From the cell containing the given text, extract its center point as [X, Y] coordinate. 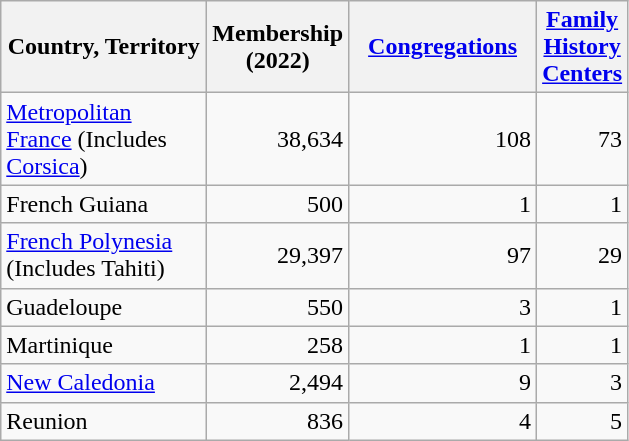
New Caledonia [104, 383]
836 [278, 421]
73 [582, 139]
29 [582, 256]
97 [443, 256]
5 [582, 421]
Martinique [104, 345]
Family History Centers [582, 47]
French Guiana [104, 204]
Congregations [443, 47]
French Polynesia (Includes Tahiti) [104, 256]
550 [278, 307]
258 [278, 345]
2,494 [278, 383]
38,634 [278, 139]
108 [443, 139]
Country, Territory [104, 47]
Membership (2022) [278, 47]
Guadeloupe [104, 307]
500 [278, 204]
Reunion [104, 421]
Metropolitan France (Includes Corsica) [104, 139]
29,397 [278, 256]
9 [443, 383]
4 [443, 421]
